Identify which cell holds the provided text, then report its [X, Y] central coordinate. 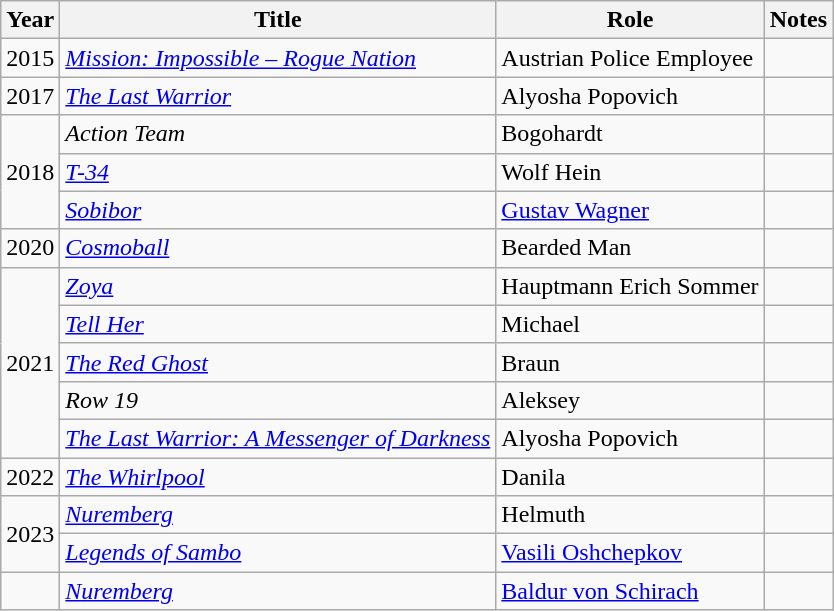
The Last Warrior [278, 96]
The Red Ghost [278, 362]
Braun [630, 362]
Austrian Police Employee [630, 58]
Baldur von Schirach [630, 591]
Aleksey [630, 400]
Action Team [278, 134]
T-34 [278, 172]
The Whirlpool [278, 477]
Bearded Man [630, 248]
Tell Her [278, 324]
Danila [630, 477]
Helmuth [630, 515]
Gustav Wagner [630, 210]
2020 [30, 248]
Bogohardt [630, 134]
Hauptmann Erich Sommer [630, 286]
Row 19 [278, 400]
2017 [30, 96]
Cosmoball [278, 248]
Notes [798, 20]
Year [30, 20]
2018 [30, 172]
Mission: Impossible – Rogue Nation [278, 58]
2021 [30, 362]
Wolf Hein [630, 172]
Zoya [278, 286]
Legends of Sambo [278, 553]
Title [278, 20]
2023 [30, 534]
2015 [30, 58]
The Last Warrior: A Messenger of Darkness [278, 438]
Sobibor [278, 210]
Vasili Oshchepkov [630, 553]
Michael [630, 324]
Role [630, 20]
2022 [30, 477]
